Output the (X, Y) coordinate of the center of the cell containing the given text.  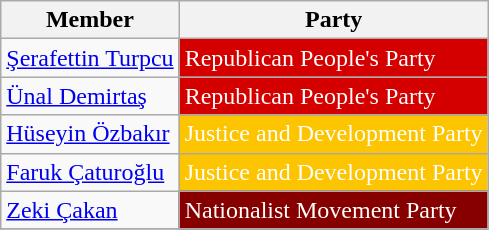
Nationalist Movement Party (334, 210)
Şerafettin Turpcu (90, 58)
Faruk Çaturoğlu (90, 172)
Member (90, 20)
Ünal Demirtaş (90, 96)
Zeki Çakan (90, 210)
Party (334, 20)
Hüseyin Özbakır (90, 134)
